Detect which cell encompasses the target text, then output its (X, Y) center coordinate. 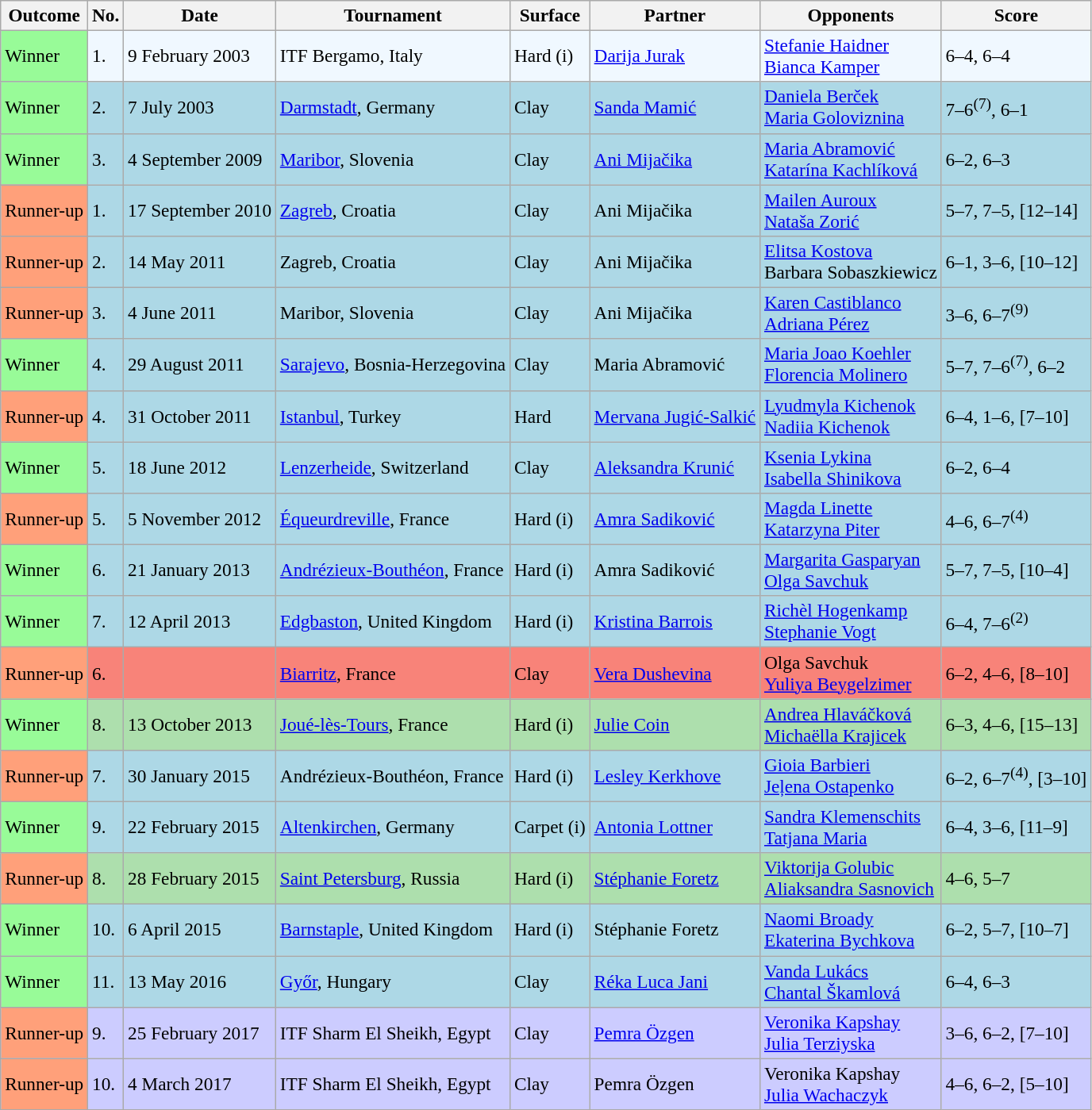
4–6, 6–2, [5–10] (1016, 1084)
Mervana Jugić-Salkić (675, 416)
9 February 2003 (200, 56)
6–2, 4–6, [8–10] (1016, 673)
Équeurdreville, France (392, 519)
Joué-lès-Tours, France (392, 724)
Elitsa Kostova Barbara Sobaszkiewicz (851, 262)
Carpet (i) (551, 827)
12 April 2013 (200, 622)
Edgbaston, United Kingdom (392, 622)
5 November 2012 (200, 519)
Karen Castiblanco Adriana Pérez (851, 313)
No. (106, 15)
Altenkirchen, Germany (392, 827)
Julie Coin (675, 724)
Tournament (392, 15)
6–2, 6–3 (1016, 159)
29 August 2011 (200, 365)
6–3, 4–6, [15–13] (1016, 724)
5–7, 7–6(7), 6–2 (1016, 365)
6–2, 6–7(4), [3–10] (1016, 776)
Outcome (44, 15)
Darija Jurak (675, 56)
Győr, Hungary (392, 981)
22 February 2015 (200, 827)
6 April 2015 (200, 930)
6–1, 3–6, [10–12] (1016, 262)
30 January 2015 (200, 776)
4–6, 5–7 (1016, 879)
Maria Abramović Katarína Kachlíková (851, 159)
4–6, 6–7(4) (1016, 519)
Biarritz, France (392, 673)
Vera Dushevina (675, 673)
5–7, 7–5, [10–4] (1016, 570)
7 July 2003 (200, 108)
4 September 2009 (200, 159)
Réka Luca Jani (675, 981)
25 February 2017 (200, 1033)
7–6(7), 6–1 (1016, 108)
31 October 2011 (200, 416)
6–2, 6–4 (1016, 467)
Gioia Barbieri Jeļena Ostapenko (851, 776)
Naomi Broady Ekaterina Bychkova (851, 930)
Score (1016, 15)
13 October 2013 (200, 724)
Kristina Barrois (675, 622)
Istanbul, Turkey (392, 416)
Surface (551, 15)
3–6, 6–2, [7–10] (1016, 1033)
21 January 2013 (200, 570)
13 May 2016 (200, 981)
Stefanie Haidner Bianca Kamper (851, 56)
18 June 2012 (200, 467)
Veronika Kapshay Julia Terziyska (851, 1033)
Veronika Kapshay Julia Wachaczyk (851, 1084)
4 June 2011 (200, 313)
3–6, 6–7(9) (1016, 313)
Lyudmyla Kichenok Nadiia Kichenok (851, 416)
Partner (675, 15)
Viktorija Golubic Aliaksandra Sasnovich (851, 879)
6–4, 3–6, [11–9] (1016, 827)
17 September 2010 (200, 209)
6–4, 1–6, [7–10] (1016, 416)
14 May 2011 (200, 262)
Date (200, 15)
Aleksandra Krunić (675, 467)
Lenzerheide, Switzerland (392, 467)
6–4, 6–3 (1016, 981)
Olga Savchuk Yuliya Beygelzimer (851, 673)
Darmstadt, Germany (392, 108)
Andrea Hlaváčková Michaëlla Krajicek (851, 724)
Sarajevo, Bosnia-Herzegovina (392, 365)
28 February 2015 (200, 879)
Saint Petersburg, Russia (392, 879)
Antonia Lottner (675, 827)
6–4, 7–6(2) (1016, 622)
6–4, 6–4 (1016, 56)
Maria Joao Koehler Florencia Molinero (851, 365)
5–7, 7–5, [12–14] (1016, 209)
Maria Abramović (675, 365)
Richèl Hogenkamp Stephanie Vogt (851, 622)
ITF Bergamo, Italy (392, 56)
Lesley Kerkhove (675, 776)
Opponents (851, 15)
Sanda Mamić (675, 108)
Magda Linette Katarzyna Piter (851, 519)
6–2, 5–7, [10–7] (1016, 930)
Barnstaple, United Kingdom (392, 930)
Hard (551, 416)
Daniela Berček Maria Goloviznina (851, 108)
Vanda Lukács Chantal Škamlová (851, 981)
Sandra Klemenschits Tatjana Maria (851, 827)
Margarita Gasparyan Olga Savchuk (851, 570)
Ksenia Lykina Isabella Shinikova (851, 467)
4 March 2017 (200, 1084)
Mailen Auroux Nataša Zorić (851, 209)
11. (106, 981)
